Return the (x, y) coordinate for the center point of the cell that contains the specified text.  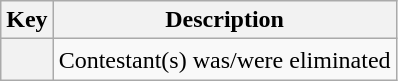
Contestant(s) was/were eliminated (224, 60)
Key (27, 20)
Description (224, 20)
